Determine the (x, y) coordinate at the center of the cell enclosing the given text.  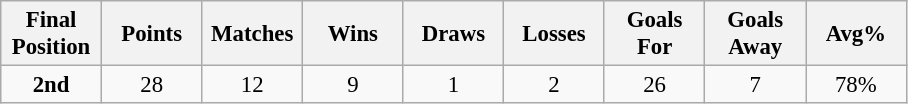
Wins (354, 34)
7 (756, 85)
78% (856, 85)
28 (152, 85)
Losses (554, 34)
26 (654, 85)
Goals For (654, 34)
Points (152, 34)
Avg% (856, 34)
12 (252, 85)
Final Position (52, 34)
Matches (252, 34)
Draws (454, 34)
9 (354, 85)
1 (454, 85)
2 (554, 85)
Goals Away (756, 34)
2nd (52, 85)
